Extract the [X, Y] coordinate from the center of the cell holding the provided text.  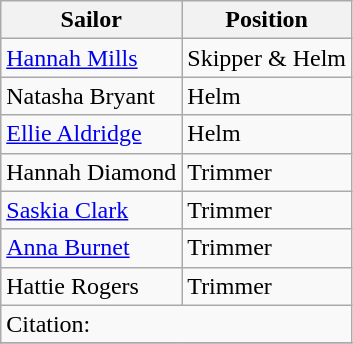
Ellie Aldridge [92, 134]
Anna Burnet [92, 248]
Hannah Mills [92, 58]
Skipper & Helm [267, 58]
Citation: [176, 324]
Position [267, 20]
Sailor [92, 20]
Saskia Clark [92, 210]
Natasha Bryant [92, 96]
Hannah Diamond [92, 172]
Hattie Rogers [92, 286]
